Pinpoint the cell where the given text exists, returning its [x, y] midpoint coordinate. 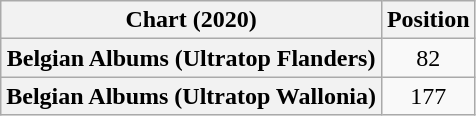
177 [428, 96]
82 [428, 58]
Chart (2020) [192, 20]
Position [428, 20]
Belgian Albums (Ultratop Flanders) [192, 58]
Belgian Albums (Ultratop Wallonia) [192, 96]
